For the text-containing cell, return its midpoint in [X, Y] coordinate format. 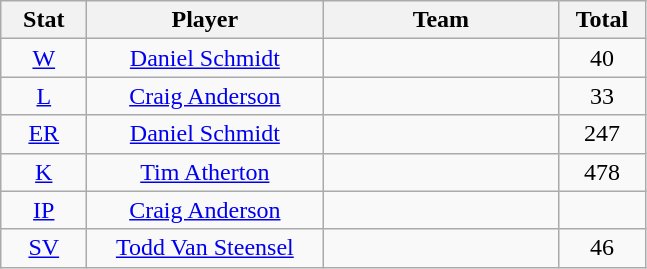
Stat [44, 20]
46 [602, 248]
W [44, 58]
Team [441, 20]
SV [44, 248]
Todd Van Steensel [205, 248]
Total [602, 20]
478 [602, 172]
L [44, 96]
40 [602, 58]
247 [602, 134]
Tim Atherton [205, 172]
Player [205, 20]
ER [44, 134]
33 [602, 96]
K [44, 172]
IP [44, 210]
